From the cell containing the given text, extract its center point as [X, Y] coordinate. 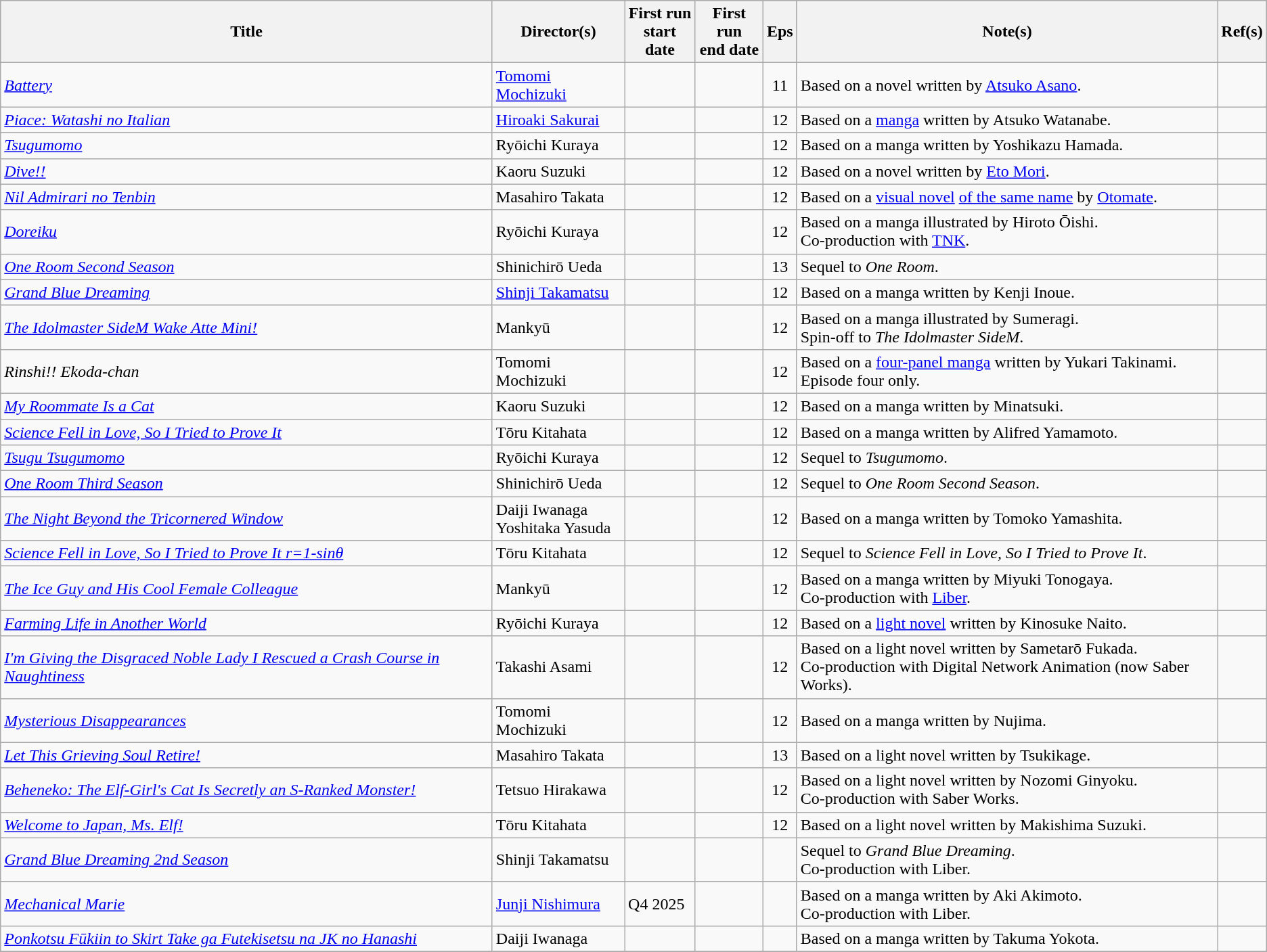
Mysterious Disappearances [246, 720]
Based on a manga written by Minatsuki. [1007, 406]
Eps [780, 32]
Based on a manga written by Aki Akimoto. Co-production with Liber. [1007, 904]
Sequel to One Room Second Season. [1007, 484]
Sequel to Tsugumomo. [1007, 458]
Hiroaki Sakurai [558, 120]
Ponkotsu Fūkiin to Skirt Take ga Futekisetsu na JK no Hanashi [246, 938]
Based on a manga written by Miyuki Tonogaya. Co-production with Liber. [1007, 589]
Science Fell in Love, So I Tried to Prove It [246, 432]
Based on a novel written by Eto Mori. [1007, 171]
Dive!! [246, 171]
Tsugu Tsugumomo [246, 458]
Director(s) [558, 32]
Nil Admirari no Tenbin [246, 197]
Based on a visual novel of the same name by Otomate. [1007, 197]
Tsugumomo [246, 145]
Based on a manga written by Yoshikazu Hamada. [1007, 145]
Welcome to Japan, Ms. Elf! [246, 825]
Sequel to Science Fell in Love, So I Tried to Prove It. [1007, 553]
Daiji Iwanaga [558, 938]
Based on a light novel written by Kinosuke Naito. [1007, 623]
The Idolmaster SideM Wake Atte Mini! [246, 327]
Daiji IwanagaYoshitaka Yasuda [558, 518]
Note(s) [1007, 32]
My Roommate Is a Cat [246, 406]
Mechanical Marie [246, 904]
Let This Grieving Soul Retire! [246, 755]
First runstart date [661, 32]
Grand Blue Dreaming [246, 292]
Based on a manga written by Tomoko Yamashita. [1007, 518]
Based on a light novel written by Sametarō Fukada. Co-production with Digital Network Animation (now Saber Works). [1007, 667]
Based on a four-panel manga written by Yukari Takinami.Episode four only. [1007, 371]
Takashi Asami [558, 667]
11 [780, 85]
Battery [246, 85]
Sequel to Grand Blue Dreaming. Co-production with Liber. [1007, 859]
Rinshi!! Ekoda-chan [246, 371]
Based on a manga written by Atsuko Watanabe. [1007, 120]
Junji Nishimura [558, 904]
Q4 2025 [661, 904]
Based on a light novel written by Tsukikage. [1007, 755]
Based on a manga written by Kenji Inoue. [1007, 292]
Based on a light novel written by Nozomi Ginyoku. Co-production with Saber Works. [1007, 790]
Doreiku [246, 231]
Based on a manga written by Alifred Yamamoto. [1007, 432]
Based on a manga illustrated by Hiroto Ōishi. Co-production with TNK. [1007, 231]
Ref(s) [1242, 32]
The Ice Guy and His Cool Female Colleague [246, 589]
The Night Beyond the Tricornered Window [246, 518]
Based on a manga illustrated by Sumeragi.Spin-off to The Idolmaster SideM. [1007, 327]
One Room Second Season [246, 267]
Tetsuo Hirakawa [558, 790]
Based on a light novel written by Makishima Suzuki. [1007, 825]
Piace: Watashi no Italian [246, 120]
Grand Blue Dreaming 2nd Season [246, 859]
Based on a manga written by Takuma Yokota. [1007, 938]
First runend date [729, 32]
I'm Giving the Disgraced Noble Lady I Rescued a Crash Course in Naughtiness [246, 667]
Farming Life in Another World [246, 623]
Beheneko: The Elf-Girl's Cat Is Secretly an S-Ranked Monster! [246, 790]
Based on a manga written by Nujima. [1007, 720]
Based on a novel written by Atsuko Asano. [1007, 85]
Sequel to One Room. [1007, 267]
Science Fell in Love, So I Tried to Prove It r=1-sinθ [246, 553]
One Room Third Season [246, 484]
Title [246, 32]
